Provide the (x, y) coordinate of the cell's center where the given text is located.  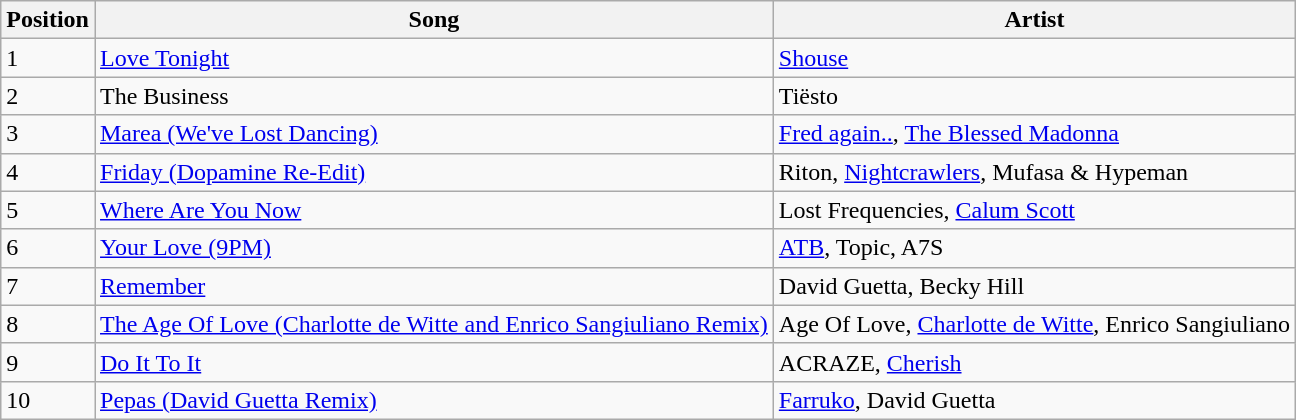
Artist (1034, 20)
7 (48, 286)
Shouse (1034, 58)
9 (48, 362)
Song (434, 20)
ATB, Topic, A7S (1034, 248)
Tiësto (1034, 96)
The Age Of Love (Charlotte de Witte and Enrico Sangiuliano Remix) (434, 324)
Riton, Nightcrawlers, Mufasa & Hypeman (1034, 172)
David Guetta, Becky Hill (1034, 286)
Remember (434, 286)
Lost Frequencies, Calum Scott (1034, 210)
3 (48, 134)
Farruko, David Guetta (1034, 400)
Position (48, 20)
Marea (We've Lost Dancing) (434, 134)
Love Tonight (434, 58)
5 (48, 210)
Pepas (David Guetta Remix) (434, 400)
Friday (Dopamine Re-Edit) (434, 172)
Fred again.., The Blessed Madonna (1034, 134)
1 (48, 58)
8 (48, 324)
ACRAZE, Cherish (1034, 362)
The Business (434, 96)
4 (48, 172)
10 (48, 400)
Where Are You Now (434, 210)
Do It To It (434, 362)
2 (48, 96)
6 (48, 248)
Your Love (9PM) (434, 248)
Age Of Love, Charlotte de Witte, Enrico Sangiuliano (1034, 324)
